Extract the (X, Y) coordinate from the center of the cell holding the provided text.  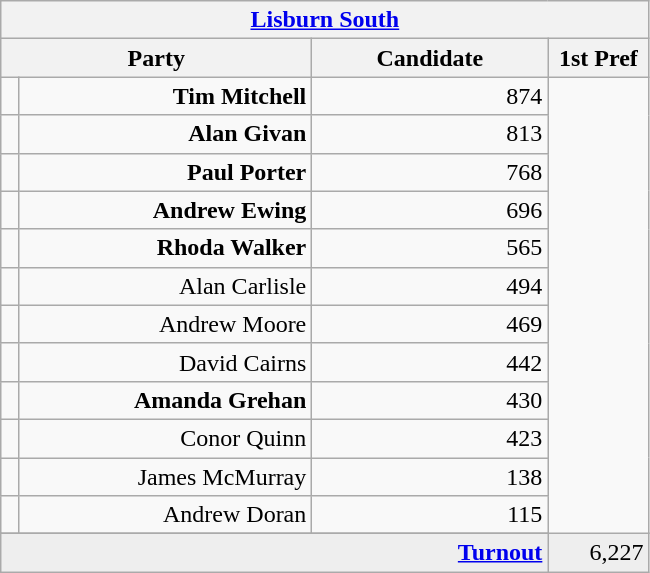
Lisburn South (325, 20)
Andrew Moore (164, 324)
768 (430, 172)
430 (430, 400)
Andrew Doran (164, 515)
1st Pref (598, 58)
6,227 (598, 553)
442 (430, 362)
813 (430, 134)
138 (430, 477)
565 (430, 248)
Party (156, 58)
Rhoda Walker (164, 248)
696 (430, 210)
Alan Carlisle (164, 286)
Andrew Ewing (164, 210)
494 (430, 286)
Alan Givan (164, 134)
Amanda Grehan (164, 400)
Tim Mitchell (164, 96)
469 (430, 324)
Turnout (274, 553)
Conor Quinn (164, 438)
874 (430, 96)
James McMurray (164, 477)
423 (430, 438)
Paul Porter (164, 172)
Candidate (430, 58)
115 (430, 515)
David Cairns (164, 362)
